Capture the cell that displays the provided text and extract its [x, y] central coordinate. 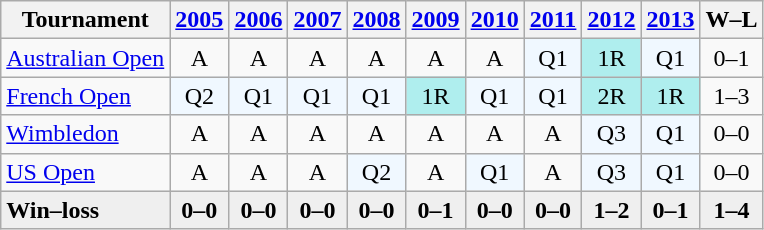
2006 [258, 20]
2008 [376, 20]
Win–loss [86, 210]
1–4 [732, 210]
US Open [86, 172]
2R [612, 96]
2005 [200, 20]
2007 [318, 20]
Australian Open [86, 58]
2012 [612, 20]
1–2 [612, 210]
Wimbledon [86, 134]
1–3 [732, 96]
French Open [86, 96]
2011 [553, 20]
2009 [436, 20]
W–L [732, 20]
2010 [494, 20]
Tournament [86, 20]
2013 [670, 20]
